Scan for the cell matching the given text and deliver its (X, Y) coordinate at center. 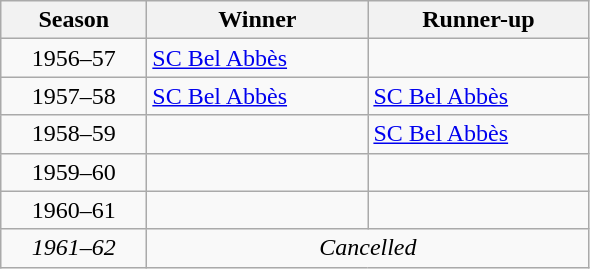
1957–58 (74, 96)
Runner-up (478, 20)
1960–61 (74, 210)
Season (74, 20)
Winner (258, 20)
1961–62 (74, 248)
Cancelled (368, 248)
1956–57 (74, 58)
1959–60 (74, 172)
1958–59 (74, 134)
